Search for the cell housing the specified text and yield its [x, y] center coordinate. 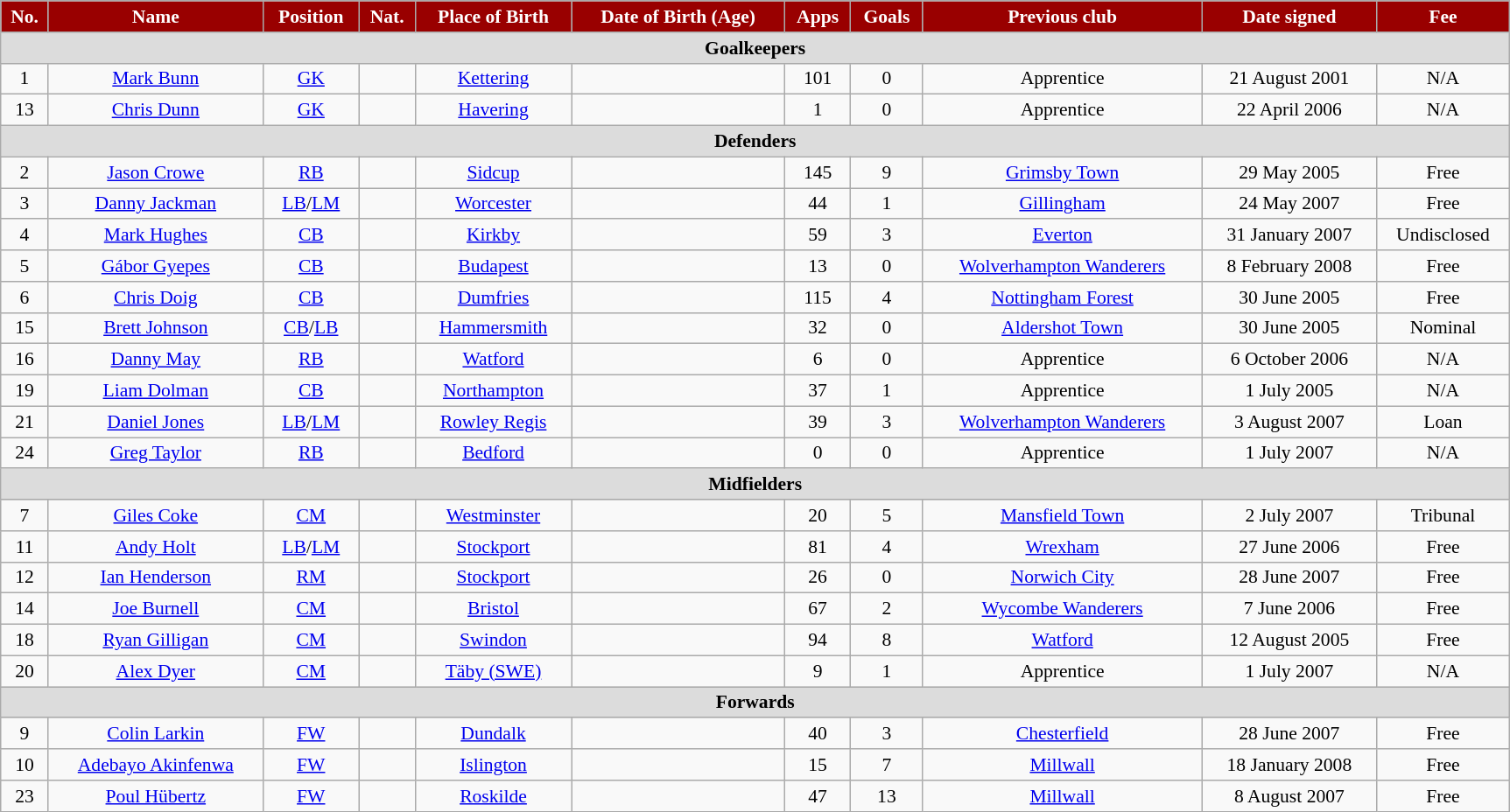
145 [818, 172]
31 January 2007 [1289, 235]
Goalkeepers [755, 48]
12 August 2005 [1289, 640]
8 February 2008 [1289, 266]
Mark Bunn [156, 79]
6 October 2006 [1289, 360]
Sidcup [494, 172]
Giles Coke [156, 515]
Date signed [1289, 17]
Apps [818, 17]
Loan [1443, 422]
Goals [887, 17]
Chris Dunn [156, 110]
Dundalk [494, 734]
Danny May [156, 360]
12 [25, 577]
29 May 2005 [1289, 172]
19 [25, 391]
101 [818, 79]
Danny Jackman [156, 204]
39 [818, 422]
Bristol [494, 609]
32 [818, 328]
81 [818, 547]
Brett Johnson [156, 328]
22 April 2006 [1289, 110]
24 [25, 453]
Mansfield Town [1063, 515]
21 [25, 422]
37 [818, 391]
Position [311, 17]
Fee [1443, 17]
Defenders [755, 142]
Westminster [494, 515]
2 July 2007 [1289, 515]
Place of Birth [494, 17]
Wycombe Wanderers [1063, 609]
CB/LB [311, 328]
44 [818, 204]
14 [25, 609]
24 May 2007 [1289, 204]
Previous club [1063, 17]
16 [25, 360]
Liam Dolman [156, 391]
Aldershot Town [1063, 328]
1 July 2005 [1289, 391]
Wrexham [1063, 547]
Havering [494, 110]
94 [818, 640]
Andy Holt [156, 547]
Gábor Gyepes [156, 266]
Gillingham [1063, 204]
Norwich City [1063, 577]
40 [818, 734]
Dumfries [494, 297]
Date of Birth (Age) [678, 17]
Hammersmith [494, 328]
11 [25, 547]
27 June 2006 [1289, 547]
23 [25, 796]
Worcester [494, 204]
Joe Burnell [156, 609]
Chris Doig [156, 297]
RM [311, 577]
47 [818, 796]
Budapest [494, 266]
Greg Taylor [156, 453]
Islington [494, 765]
Daniel Jones [156, 422]
18 [25, 640]
Täby (SWE) [494, 671]
Kirkby [494, 235]
Nominal [1443, 328]
Tribunal [1443, 515]
21 August 2001 [1289, 79]
Midfielders [755, 485]
Adebayo Akinfenwa [156, 765]
18 January 2008 [1289, 765]
8 August 2007 [1289, 796]
Undisclosed [1443, 235]
Bedford [494, 453]
Northampton [494, 391]
Chesterfield [1063, 734]
Kettering [494, 79]
Roskilde [494, 796]
Swindon [494, 640]
Ian Henderson [156, 577]
Mark Hughes [156, 235]
Nat. [387, 17]
No. [25, 17]
Forwards [755, 703]
Poul Hübertz [156, 796]
Everton [1063, 235]
Jason Crowe [156, 172]
26 [818, 577]
Nottingham Forest [1063, 297]
59 [818, 235]
Alex Dyer [156, 671]
Rowley Regis [494, 422]
Grimsby Town [1063, 172]
67 [818, 609]
Colin Larkin [156, 734]
7 June 2006 [1289, 609]
115 [818, 297]
Ryan Gilligan [156, 640]
Name [156, 17]
3 August 2007 [1289, 422]
8 [887, 640]
10 [25, 765]
